Provide the (x, y) coordinate of the cell's center where the given text is located.  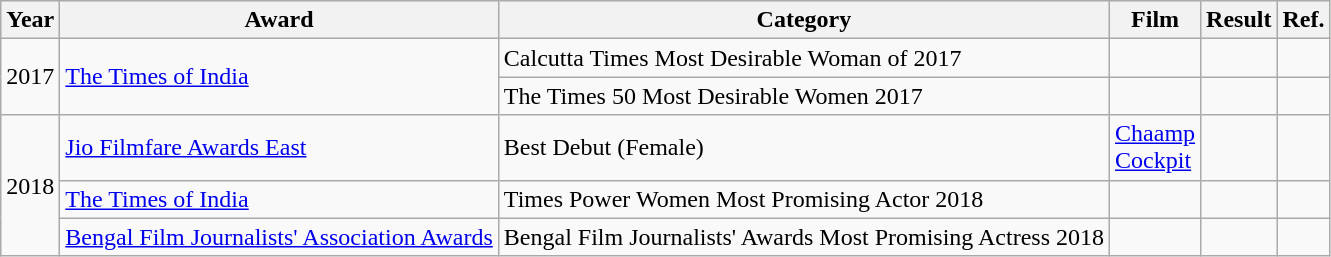
The Times 50 Most Desirable Women 2017 (804, 96)
ChaampCockpit (1156, 148)
Bengal Film Journalists' Awards Most Promising Actress 2018 (804, 237)
2017 (30, 77)
Bengal Film Journalists' Association Awards (280, 237)
Best Debut (Female) (804, 148)
Times Power Women Most Promising Actor 2018 (804, 199)
Result (1239, 20)
Year (30, 20)
Category (804, 20)
Film (1156, 20)
Calcutta Times Most Desirable Woman of 2017 (804, 58)
2018 (30, 186)
Ref. (1304, 20)
Award (280, 20)
Jio Filmfare Awards East (280, 148)
